Extract the [x, y] coordinate from the center of the cell holding the provided text.  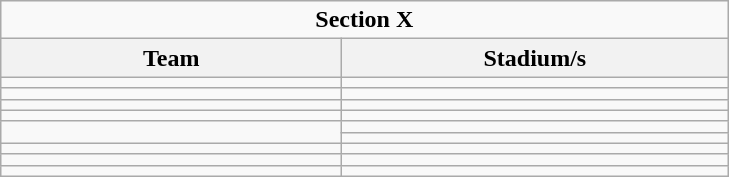
Stadium/s [535, 58]
Section X [364, 20]
Team [172, 58]
